Provide the (x, y) coordinate of the cell's center where the given text is located.  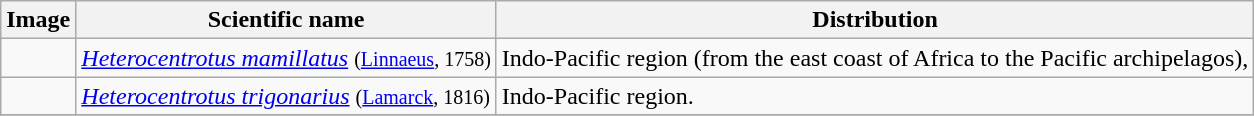
Image (38, 20)
Scientific name (286, 20)
Heterocentrotus trigonarius (Lamarck, 1816) (286, 96)
Indo-Pacific region (from the east coast of Africa to the Pacific archipelagos), (874, 58)
Indo-Pacific region. (874, 96)
Distribution (874, 20)
Heterocentrotus mamillatus (Linnaeus, 1758) (286, 58)
